For the text-containing cell, return its midpoint in [X, Y] coordinate format. 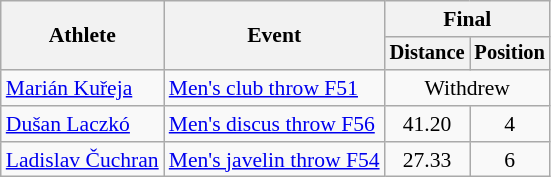
41.20 [428, 124]
Distance [428, 54]
Final [468, 19]
Marián Kuřeja [82, 88]
Men's discus throw F56 [274, 124]
Dušan Laczkó [82, 124]
4 [510, 124]
Event [274, 36]
Athlete [82, 36]
Men's club throw F51 [274, 88]
Position [510, 54]
Withdrew [468, 88]
